Provide the [x, y] coordinate of the cell's center where the given text is located.  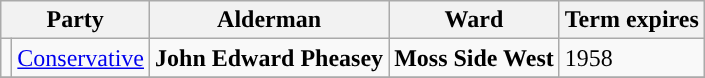
John Edward Pheasey [270, 58]
Alderman [270, 20]
Conservative [81, 58]
Party [76, 20]
Ward [474, 20]
Moss Side West [474, 58]
1958 [632, 58]
Term expires [632, 20]
